Scan for the cell matching the given text and deliver its [x, y] coordinate at center. 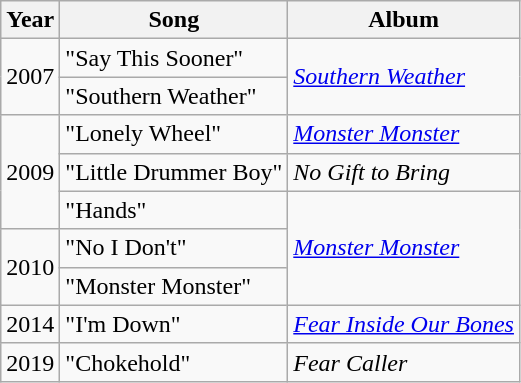
2007 [30, 77]
"Little Drummer Boy" [174, 172]
Southern Weather [404, 77]
"Say This Sooner" [174, 58]
"Monster Monster" [174, 286]
2009 [30, 172]
"No I Don't" [174, 248]
Fear Caller [404, 362]
"I'm Down" [174, 324]
Song [174, 20]
Fear Inside Our Bones [404, 324]
2014 [30, 324]
Album [404, 20]
No Gift to Bring [404, 172]
"Southern Weather" [174, 96]
Year [30, 20]
"Hands" [174, 210]
2019 [30, 362]
"Lonely Wheel" [174, 134]
2010 [30, 267]
"Chokehold" [174, 362]
